Pinpoint the cell where the given text exists, returning its (X, Y) midpoint coordinate. 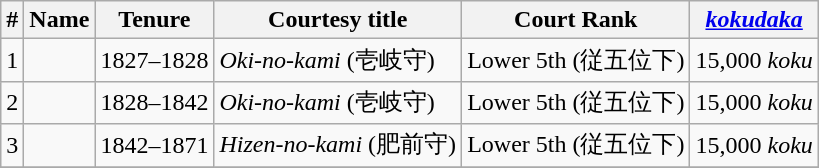
Name (60, 20)
kokudaka (754, 20)
2 (12, 102)
1827–1828 (154, 60)
1828–1842 (154, 102)
Courtesy title (338, 20)
1 (12, 60)
Hizen-no-kami (肥前守) (338, 146)
Court Rank (576, 20)
Tenure (154, 20)
3 (12, 146)
1842–1871 (154, 146)
# (12, 20)
